Search for the cell housing the specified text and yield its (X, Y) center coordinate. 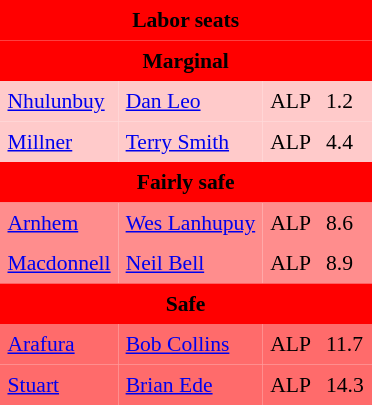
8.9 (344, 263)
Arnhem (59, 222)
Labor seats (186, 20)
Marginal (186, 60)
Safe (186, 303)
Arafura (59, 344)
Nhulunbuy (59, 101)
Fairly safe (186, 182)
Stuart (59, 384)
14.3 (344, 384)
8.6 (344, 222)
Macdonnell (59, 263)
4.4 (344, 141)
Wes Lanhupuy (190, 222)
Millner (59, 141)
Dan Leo (190, 101)
11.7 (344, 344)
Brian Ede (190, 384)
Terry Smith (190, 141)
Bob Collins (190, 344)
Neil Bell (190, 263)
1.2 (344, 101)
